Pinpoint the cell where the given text exists, returning its [x, y] midpoint coordinate. 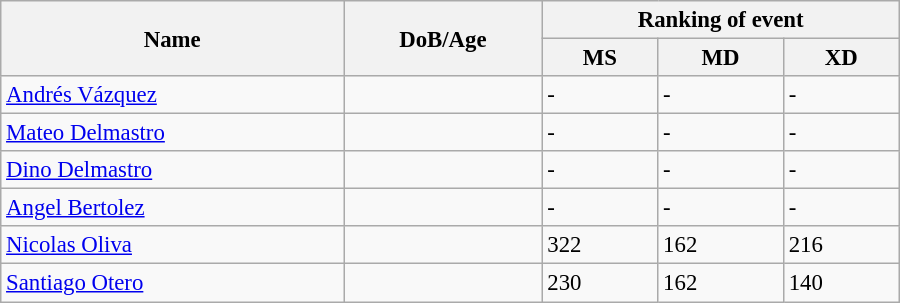
Name [172, 38]
Santiago Otero [172, 283]
XD [841, 58]
Mateo Delmastro [172, 133]
Dino Delmastro [172, 170]
140 [841, 283]
MD [721, 58]
Nicolas Oliva [172, 245]
230 [600, 283]
Angel Bertolez [172, 208]
MS [600, 58]
DoB/Age [443, 38]
216 [841, 245]
Andrés Vázquez [172, 95]
Ranking of event [720, 20]
322 [600, 245]
